From the cell containing the given text, extract its center point as (X, Y) coordinate. 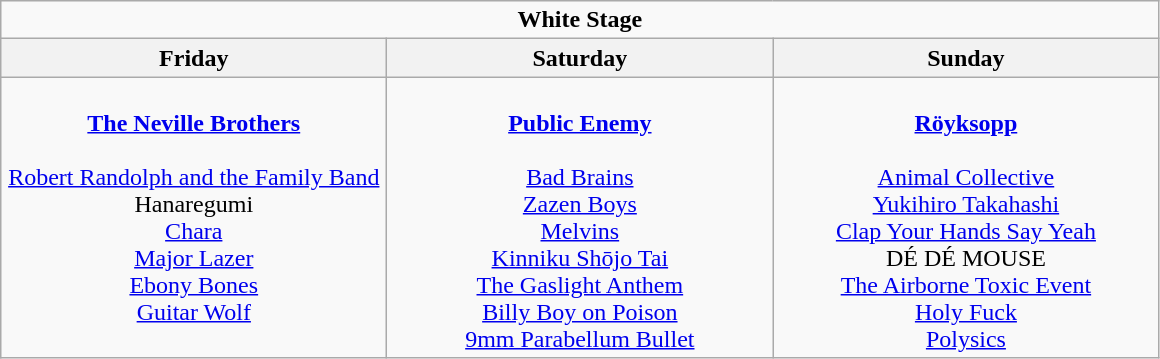
Public Enemy Bad Brains Zazen Boys Melvins Kinniku Shōjo Tai The Gaslight Anthem Billy Boy on Poison 9mm Parabellum Bullet (580, 218)
Sunday (966, 58)
The Neville Brothers Robert Randolph and the Family Band Hanaregumi Chara Major Lazer Ebony Bones Guitar Wolf (194, 218)
Röyksopp Animal Collective Yukihiro Takahashi Clap Your Hands Say Yeah DÉ DÉ MOUSE The Airborne Toxic Event Holy Fuck Polysics (966, 218)
Friday (194, 58)
Saturday (580, 58)
White Stage (580, 20)
